For the text-containing cell, return its midpoint in (x, y) coordinate format. 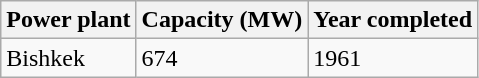
674 (222, 58)
1961 (393, 58)
Capacity (MW) (222, 20)
Bishkek (68, 58)
Power plant (68, 20)
Year completed (393, 20)
